Detect which cell encompasses the target text, then output its [x, y] center coordinate. 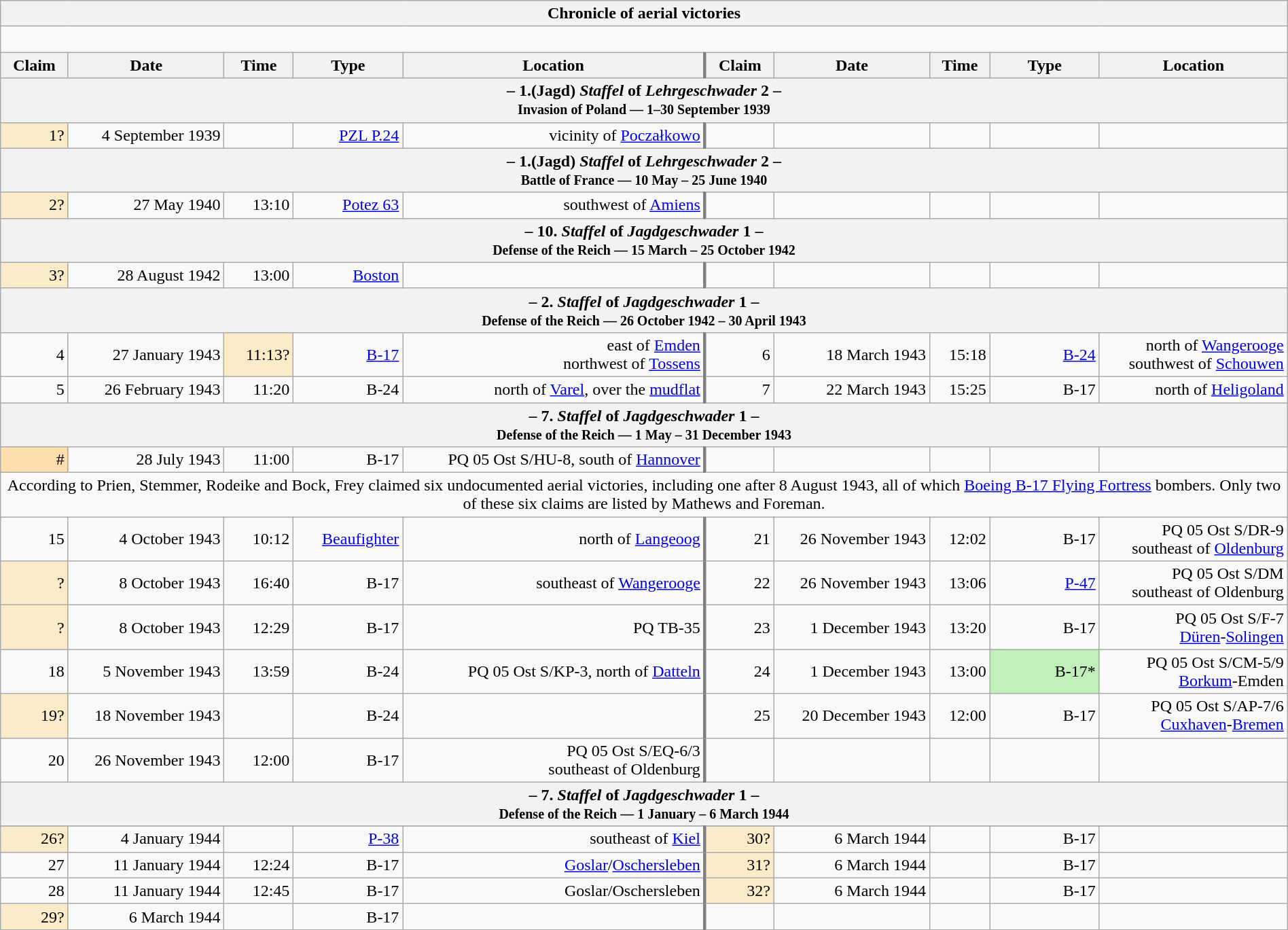
12:29 [259, 628]
12:45 [259, 891]
20 December 1943 [852, 716]
2? [35, 205]
– 10. Staffel of Jagdgeschwader 1 –Defense of the Reich — 15 March – 25 October 1942 [644, 240]
22 March 1943 [852, 389]
Beaufighter [348, 539]
– 7. Staffel of Jagdgeschwader 1 –Defense of the Reich — 1 May – 31 December 1943 [644, 424]
north of Wangerooge southwest of Schouwen [1193, 355]
5 November 1943 [146, 671]
1? [35, 135]
P-47 [1045, 583]
27 [35, 865]
32? [740, 891]
22 [740, 583]
east of Emden northwest of Tossens [554, 355]
Boston [348, 275]
# [35, 460]
20 [35, 759]
7 [740, 389]
PQ 05 Ost S/KP-3, north of Datteln [554, 671]
PQ 05 Ost S/AP-7/6Cuxhaven-Bremen [1193, 716]
P-38 [348, 839]
PQ TB-35 [554, 628]
11:20 [259, 389]
15:18 [961, 355]
15 [35, 539]
vicinity of Poczałkowo [554, 135]
27 May 1940 [146, 205]
– 7. Staffel of Jagdgeschwader 1 –Defense of the Reich — 1 January – 6 March 1944 [644, 804]
PQ 05 Ost S/HU-8, south of Hannover [554, 460]
21 [740, 539]
6 [740, 355]
4 October 1943 [146, 539]
PQ 05 Ost S/CM-5/9Borkum-Emden [1193, 671]
28 July 1943 [146, 460]
PQ 05 Ost S/DR-9southeast of Oldenburg [1193, 539]
13:06 [961, 583]
26? [35, 839]
PZL P.24 [348, 135]
11:13? [259, 355]
12:02 [961, 539]
13:20 [961, 628]
– 2. Staffel of Jagdgeschwader 1 –Defense of the Reich — 26 October 1942 – 30 April 1943 [644, 310]
– 1.(Jagd) Staffel of Lehrgeschwader 2 –Battle of France — 10 May – 25 June 1940 [644, 170]
11:00 [259, 460]
Chronicle of aerial victories [644, 14]
13:59 [259, 671]
southeast of Wangerooge [554, 583]
4 January 1944 [146, 839]
PQ 05 Ost S/DMsoutheast of Oldenburg [1193, 583]
Potez 63 [348, 205]
26 February 1943 [146, 389]
north of Heligoland [1193, 389]
southwest of Amiens [554, 205]
27 January 1943 [146, 355]
4 September 1939 [146, 135]
24 [740, 671]
28 August 1942 [146, 275]
– 1.(Jagd) Staffel of Lehrgeschwader 2 –Invasion of Poland — 1–30 September 1939 [644, 101]
18 March 1943 [852, 355]
29? [35, 916]
southeast of Kiel [554, 839]
12:24 [259, 865]
16:40 [259, 583]
18 [35, 671]
3? [35, 275]
10:12 [259, 539]
30? [740, 839]
25 [740, 716]
19? [35, 716]
23 [740, 628]
5 [35, 389]
PQ 05 Ost S/EQ-6/3southeast of Oldenburg [554, 759]
28 [35, 891]
B-17* [1045, 671]
13:10 [259, 205]
4 [35, 355]
31? [740, 865]
north of Langeoog [554, 539]
18 November 1943 [146, 716]
15:25 [961, 389]
PQ 05 Ost S/F-7Düren-Solingen [1193, 628]
north of Varel, over the mudflat [554, 389]
